Determine the [X, Y] coordinate at the center of the cell enclosing the given text.  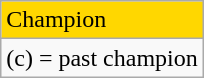
(c) = past champion [102, 58]
Champion [102, 20]
